Determine the (x, y) coordinate at the center of the cell enclosing the given text.  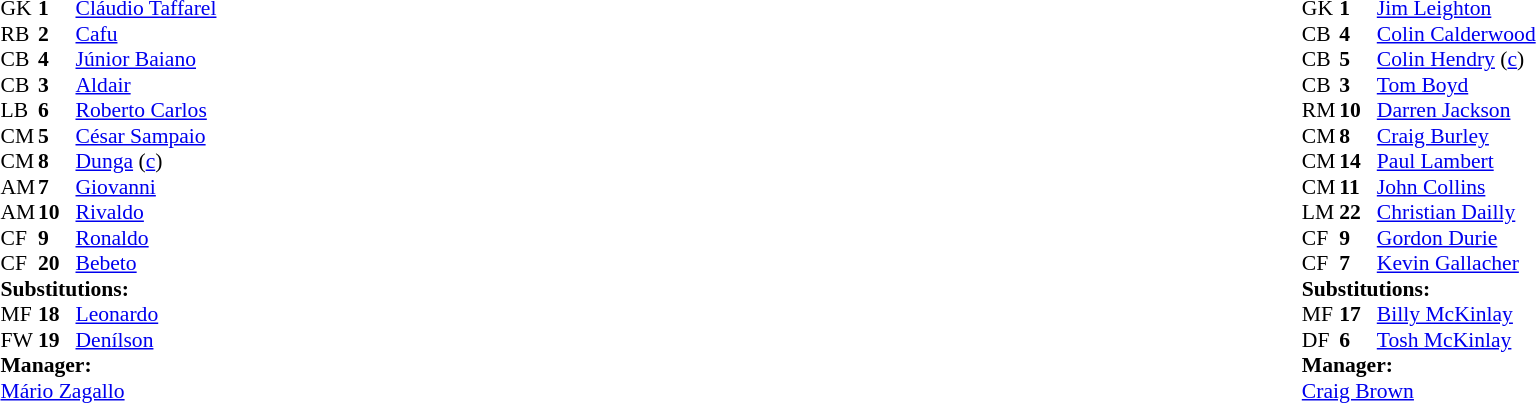
DF (1321, 340)
FW (19, 340)
LM (1321, 213)
Billy McKinlay (1456, 315)
Craig Burley (1456, 136)
19 (57, 340)
Colin Hendry (c) (1456, 59)
RM (1321, 111)
11 (1358, 187)
2 (57, 34)
Denílson (146, 340)
Christian Dailly (1456, 213)
20 (57, 263)
Bebeto (146, 263)
22 (1358, 213)
Dunga (c) (146, 161)
Tosh McKinlay (1456, 340)
Roberto Carlos (146, 111)
Giovanni (146, 187)
17 (1358, 315)
Leonardo (146, 315)
César Sampaio (146, 136)
14 (1358, 161)
18 (57, 315)
Rivaldo (146, 213)
RB (19, 34)
Júnior Baiano (146, 59)
Gordon Durie (1456, 238)
Cafu (146, 34)
John Collins (1456, 187)
Aldair (146, 85)
Tom Boyd (1456, 85)
Colin Calderwood (1456, 34)
LB (19, 111)
Darren Jackson (1456, 111)
Ronaldo (146, 238)
Kevin Gallacher (1456, 263)
Paul Lambert (1456, 161)
